Locate the cell with the specified text and output its [X, Y] center coordinate. 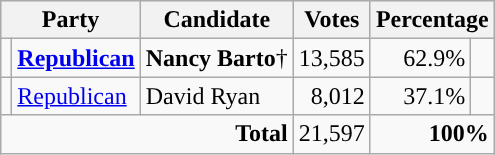
13,585 [332, 58]
Nancy Barto† [216, 58]
8,012 [332, 96]
21,597 [332, 134]
Party [71, 20]
Total [148, 134]
Votes [332, 20]
Candidate [216, 20]
62.9% [420, 58]
Percentage [432, 20]
David Ryan [216, 96]
100% [432, 134]
37.1% [420, 96]
